Pinpoint the cell where the given text exists, returning its [x, y] midpoint coordinate. 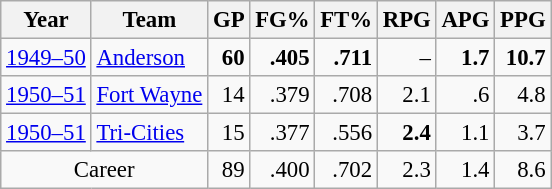
Tri-Cities [150, 133]
8.6 [523, 170]
.711 [346, 58]
2.1 [406, 95]
Fort Wayne [150, 95]
2.4 [406, 133]
4.8 [523, 95]
– [406, 58]
15 [229, 133]
Team [150, 20]
.702 [346, 170]
1.1 [466, 133]
.6 [466, 95]
10.7 [523, 58]
GP [229, 20]
.405 [282, 58]
Anderson [150, 58]
FG% [282, 20]
60 [229, 58]
2.3 [406, 170]
3.7 [523, 133]
APG [466, 20]
RPG [406, 20]
Career [104, 170]
.556 [346, 133]
.708 [346, 95]
1949–50 [46, 58]
FT% [346, 20]
PPG [523, 20]
1.7 [466, 58]
.400 [282, 170]
.377 [282, 133]
89 [229, 170]
14 [229, 95]
1.4 [466, 170]
.379 [282, 95]
Year [46, 20]
